Extract the [x, y] coordinate from the center of the cell holding the provided text.  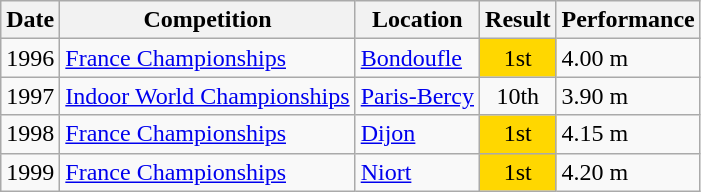
4.00 m [628, 58]
Performance [628, 20]
4.15 m [628, 134]
1999 [30, 172]
1998 [30, 134]
Paris-Bercy [417, 96]
Indoor World Championships [208, 96]
Dijon [417, 134]
4.20 m [628, 172]
Competition [208, 20]
Niort [417, 172]
Date [30, 20]
1996 [30, 58]
1997 [30, 96]
3.90 m [628, 96]
Bondoufle [417, 58]
Result [518, 20]
10th [518, 96]
Location [417, 20]
